Identify which cell holds the provided text, then report its (X, Y) central coordinate. 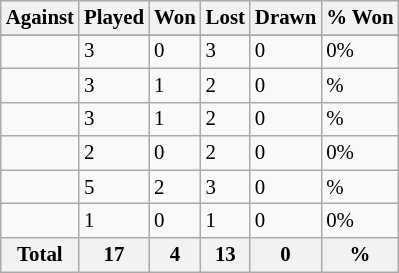
Drawn (286, 18)
13 (226, 255)
Total (40, 255)
Against (40, 18)
Played (114, 18)
4 (175, 255)
Won (175, 18)
5 (114, 187)
Lost (226, 18)
% Won (360, 18)
17 (114, 255)
